For the text-containing cell, return its midpoint in (X, Y) coordinate format. 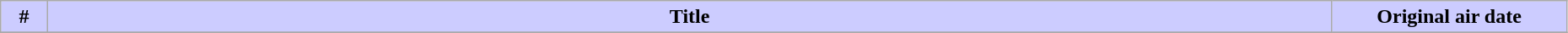
Title (689, 17)
Original air date (1449, 17)
# (24, 17)
